Return the (x, y) coordinate for the center point of the cell that contains the specified text.  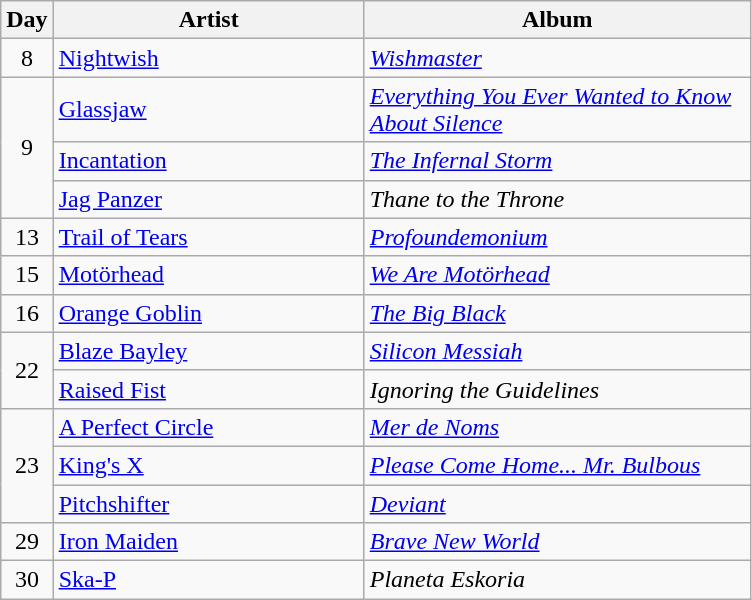
22 (27, 370)
Ignoring the Guidelines (557, 389)
23 (27, 465)
16 (27, 313)
Wishmaster (557, 58)
Album (557, 20)
Everything You Ever Wanted to Know About Silence (557, 110)
Brave New World (557, 542)
Ska-P (208, 580)
Motörhead (208, 275)
Orange Goblin (208, 313)
The Infernal Storm (557, 161)
Raised Fist (208, 389)
Jag Panzer (208, 199)
Glassjaw (208, 110)
We Are Motörhead (557, 275)
A Perfect Circle (208, 427)
The Big Black (557, 313)
9 (27, 148)
Iron Maiden (208, 542)
8 (27, 58)
Incantation (208, 161)
Planeta Eskoria (557, 580)
Pitchshifter (208, 503)
Day (27, 20)
Blaze Bayley (208, 351)
King's X (208, 465)
29 (27, 542)
Nightwish (208, 58)
Deviant (557, 503)
Thane to the Throne (557, 199)
Artist (208, 20)
15 (27, 275)
30 (27, 580)
13 (27, 237)
Please Come Home... Mr. Bulbous (557, 465)
Mer de Noms (557, 427)
Trail of Tears (208, 237)
Profoundemonium (557, 237)
Silicon Messiah (557, 351)
